Output the (X, Y) coordinate of the center of the cell containing the given text.  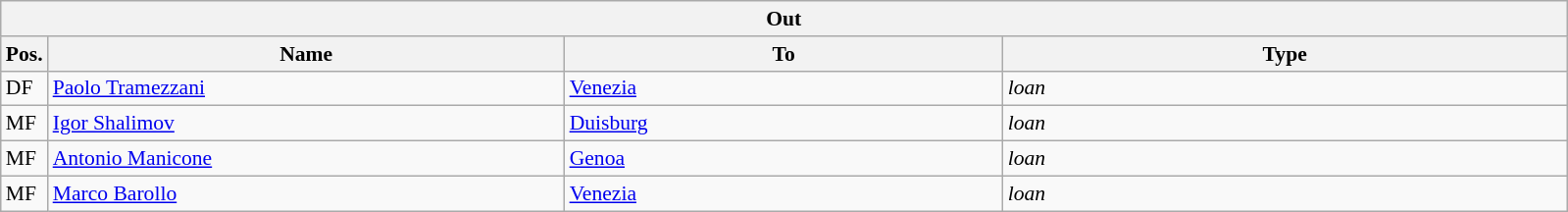
Pos. (25, 54)
Paolo Tramezzani (306, 88)
Antonio Manicone (306, 159)
Out (784, 19)
Duisburg (784, 124)
DF (25, 88)
Type (1285, 54)
Marco Barollo (306, 193)
To (784, 54)
Igor Shalimov (306, 124)
Genoa (784, 159)
Name (306, 54)
